Return [x, y] of the center of cell containing provided text 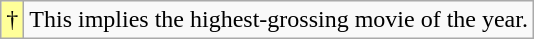
† [12, 20]
This implies the highest-grossing movie of the year. [279, 20]
